Provide the (x, y) coordinate of the cell's center where the given text is located.  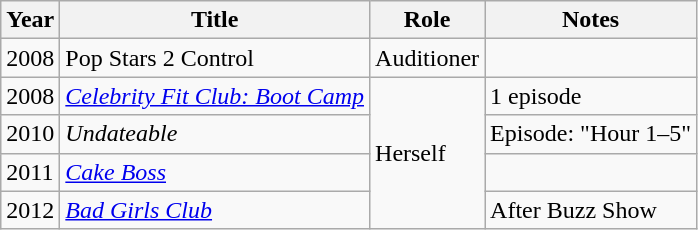
Pop Stars 2 Control (215, 58)
Celebrity Fit Club: Boot Camp (215, 96)
2012 (30, 210)
Notes (591, 20)
Role (428, 20)
Episode: "Hour 1–5" (591, 134)
After Buzz Show (591, 210)
Title (215, 20)
Herself (428, 153)
Cake Boss (215, 172)
Auditioner (428, 58)
Year (30, 20)
Undateable (215, 134)
2010 (30, 134)
1 episode (591, 96)
Bad Girls Club (215, 210)
2011 (30, 172)
